Locate the cell with the specified text and output its (x, y) center coordinate. 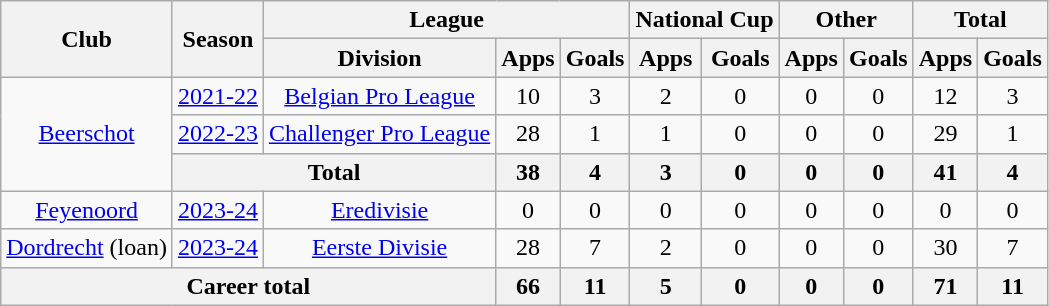
Career total (248, 286)
Feyenoord (87, 210)
Club (87, 39)
71 (945, 286)
41 (945, 172)
League (446, 20)
Challenger Pro League (379, 134)
30 (945, 248)
Season (218, 39)
10 (528, 96)
Eredivisie (379, 210)
Beerschot (87, 134)
12 (945, 96)
Dordrecht (loan) (87, 248)
National Cup (704, 20)
5 (666, 286)
2022-23 (218, 134)
66 (528, 286)
Eerste Divisie (379, 248)
Other (846, 20)
29 (945, 134)
38 (528, 172)
2021-22 (218, 96)
Belgian Pro League (379, 96)
Division (379, 58)
